Determine the (x, y) coordinate at the center of the cell enclosing the given text.  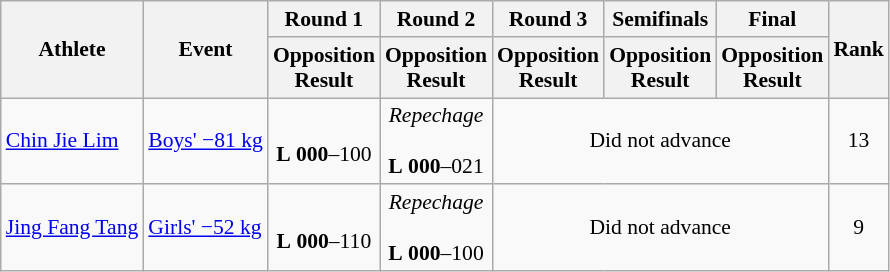
Boys' −81 kg (206, 142)
Repechage L 000–021 (436, 142)
Rank (858, 50)
Repechage L 000–100 (436, 228)
Round 1 (324, 19)
Round 2 (436, 19)
Event (206, 50)
9 (858, 228)
L 000–100 (324, 142)
Semifinals (660, 19)
Chin Jie Lim (72, 142)
13 (858, 142)
Girls' −52 kg (206, 228)
L 000–110 (324, 228)
Jing Fang Tang (72, 228)
Round 3 (548, 19)
Final (772, 19)
Athlete (72, 50)
